Return (x, y) of the center of cell containing provided text 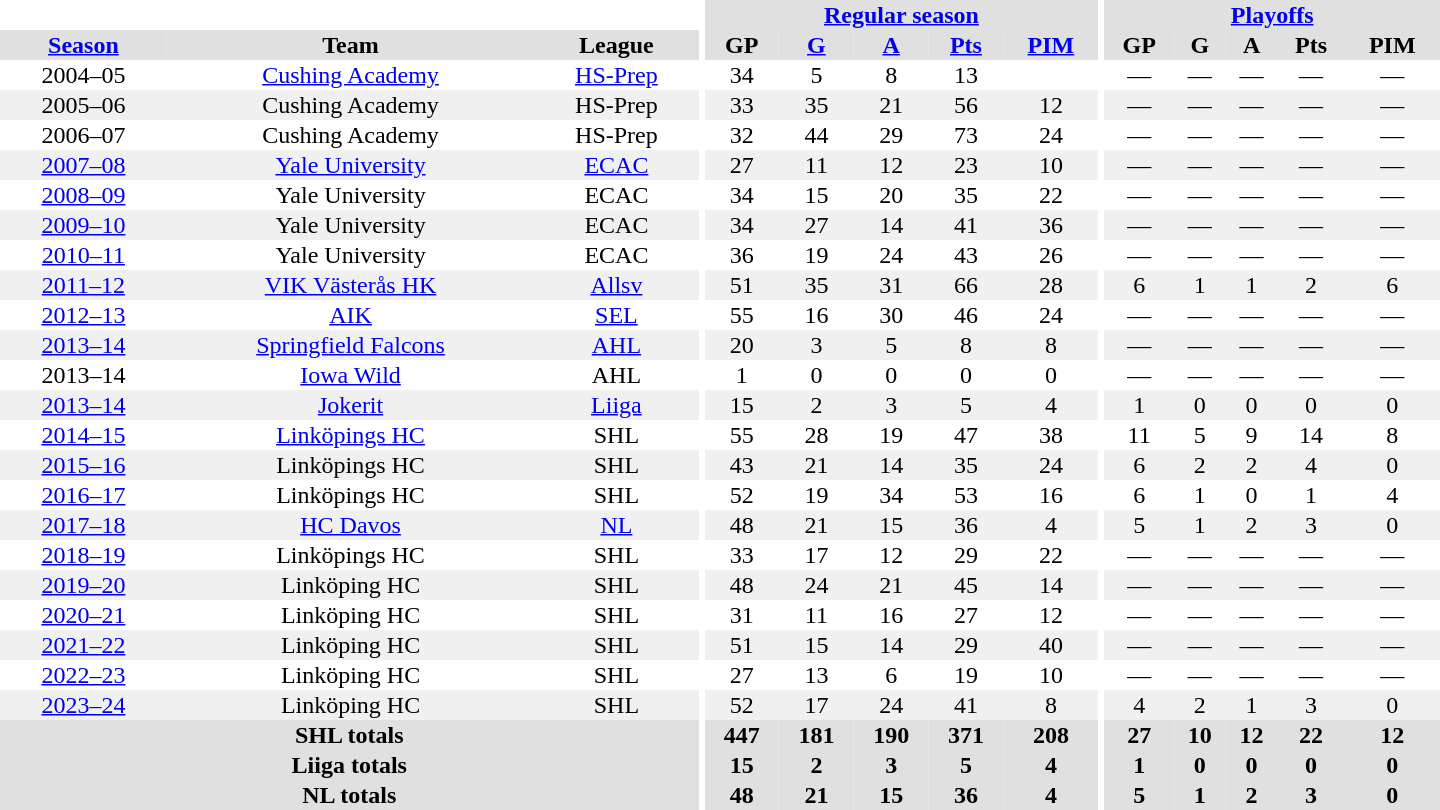
2009–10 (84, 225)
447 (742, 735)
Liiga totals (350, 765)
VIK Västerås HK (350, 285)
38 (1050, 435)
26 (1050, 255)
2004–05 (84, 75)
2012–13 (84, 315)
2018–19 (84, 555)
66 (966, 285)
208 (1050, 735)
Liiga (616, 405)
Season (84, 45)
2005–06 (84, 105)
2015–16 (84, 465)
2010–11 (84, 255)
47 (966, 435)
371 (966, 735)
40 (1050, 645)
2017–18 (84, 525)
2020–21 (84, 615)
Regular season (901, 15)
23 (966, 165)
Playoffs (1272, 15)
NL (616, 525)
2011–12 (84, 285)
30 (892, 315)
2006–07 (84, 135)
Springfield Falcons (350, 345)
53 (966, 495)
2023–24 (84, 705)
2019–20 (84, 585)
46 (966, 315)
56 (966, 105)
Allsv (616, 285)
32 (742, 135)
44 (816, 135)
SEL (616, 315)
2008–09 (84, 195)
2016–17 (84, 495)
2007–08 (84, 165)
9 (1252, 435)
73 (966, 135)
2022–23 (84, 675)
2014–15 (84, 435)
190 (892, 735)
League (616, 45)
Team (350, 45)
2021–22 (84, 645)
Jokerit (350, 405)
181 (816, 735)
HC Davos (350, 525)
45 (966, 585)
AIK (350, 315)
NL totals (350, 795)
Iowa Wild (350, 375)
SHL totals (350, 735)
